Return (x, y) of the center of cell containing provided text 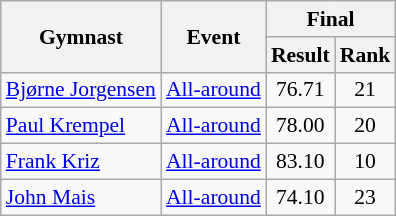
78.00 (300, 126)
20 (366, 126)
Final (330, 19)
23 (366, 197)
76.71 (300, 90)
Paul Krempel (81, 126)
Frank Kriz (81, 162)
Result (300, 55)
John Mais (81, 197)
Bjørne Jorgensen (81, 90)
Event (214, 36)
83.10 (300, 162)
10 (366, 162)
21 (366, 90)
Gymnast (81, 36)
Rank (366, 55)
74.10 (300, 197)
